Search for the cell housing the specified text and yield its [X, Y] center coordinate. 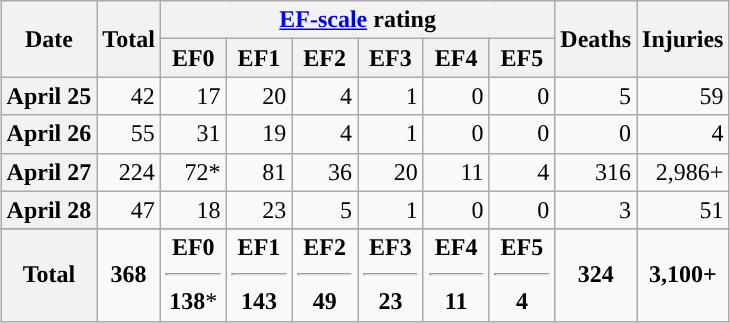
72* [193, 172]
EF249 [325, 275]
Deaths [596, 39]
EF0138* [193, 275]
324 [596, 275]
EF1 [259, 58]
51 [683, 210]
EF1143 [259, 275]
EF323 [391, 275]
April 28 [49, 210]
EF0 [193, 58]
April 26 [49, 134]
23 [259, 210]
316 [596, 172]
EF411 [456, 275]
81 [259, 172]
EF5 [522, 58]
2,986+ [683, 172]
EF-scale rating [357, 20]
368 [129, 275]
42 [129, 96]
31 [193, 134]
EF3 [391, 58]
3,100+ [683, 275]
17 [193, 96]
36 [325, 172]
Injuries [683, 39]
April 25 [49, 96]
EF2 [325, 58]
Date [49, 39]
EF54 [522, 275]
19 [259, 134]
April 27 [49, 172]
3 [596, 210]
47 [129, 210]
11 [456, 172]
55 [129, 134]
18 [193, 210]
59 [683, 96]
EF4 [456, 58]
224 [129, 172]
